Determine the (x, y) coordinate at the center of the cell enclosing the given text.  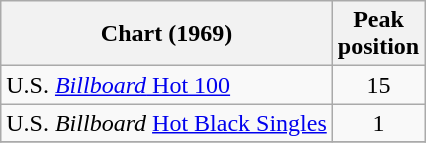
Chart (1969) (167, 34)
15 (378, 85)
U.S. Billboard Hot Black Singles (167, 123)
1 (378, 123)
Peakposition (378, 34)
U.S. Billboard Hot 100 (167, 85)
